Output the (X, Y) coordinate of the center of the cell containing the given text.  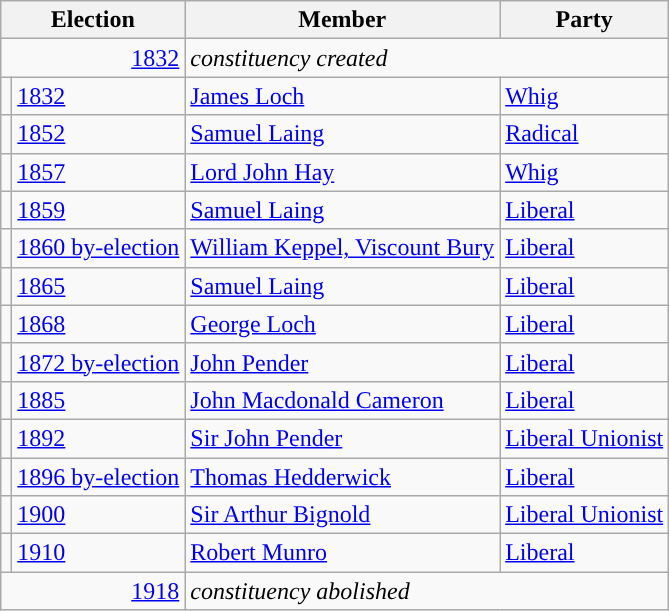
Member (342, 20)
1918 (93, 591)
1865 (98, 286)
Radical (584, 134)
1910 (98, 553)
John Macdonald Cameron (342, 400)
1896 by-election (98, 477)
1852 (98, 134)
1860 by-election (98, 248)
Lord John Hay (342, 172)
Sir Arthur Bignold (342, 515)
1885 (98, 400)
Robert Munro (342, 553)
1857 (98, 172)
Sir John Pender (342, 438)
constituency created (427, 58)
George Loch (342, 324)
1859 (98, 210)
James Loch (342, 96)
Election (93, 20)
1868 (98, 324)
1900 (98, 515)
Party (584, 20)
1872 by-election (98, 362)
1892 (98, 438)
William Keppel, Viscount Bury (342, 248)
John Pender (342, 362)
constituency abolished (427, 591)
Thomas Hedderwick (342, 477)
